Find where the given text appears and provide that cell's center as [x, y] coordinate. 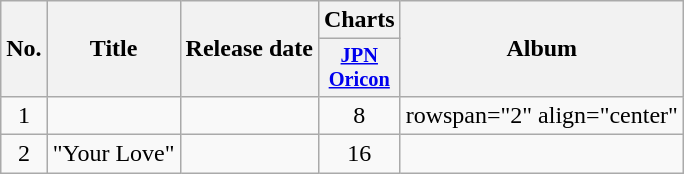
JPNOricon [359, 68]
Release date [249, 49]
16 [359, 154]
No. [24, 49]
"Your Love" [114, 154]
Charts [359, 20]
1 [24, 115]
rowspan="2" align="center" [542, 115]
Title [114, 49]
8 [359, 115]
2 [24, 154]
Album [542, 49]
